Determine the (X, Y) coordinate at the center of the cell enclosing the given text.  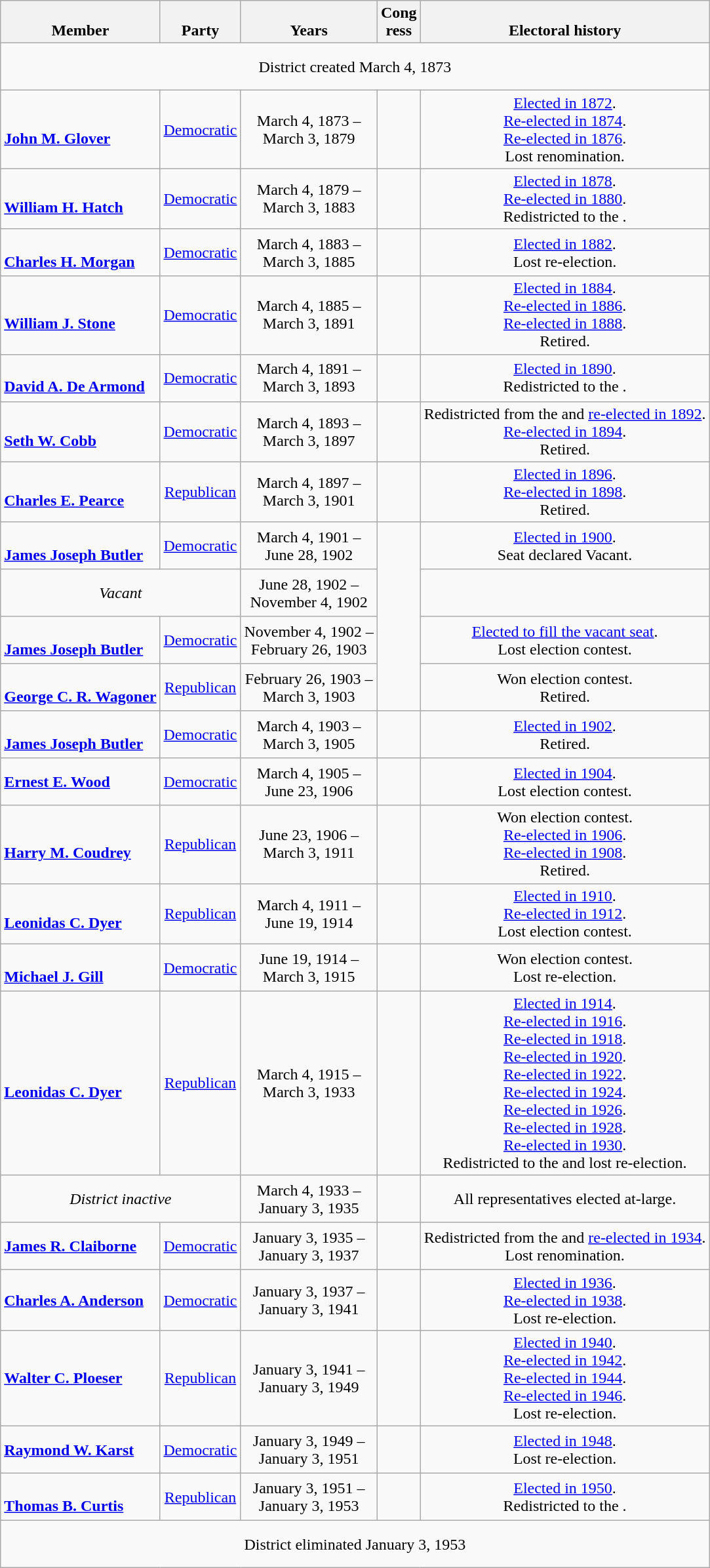
Elected in 1948.Lost re-election. (565, 1449)
Elected in 1900.Seat declared Vacant. (565, 546)
March 4, 1879 –March 3, 1883 (309, 199)
Elected to fill the vacant seat.Lost election contest. (565, 640)
Won election contest.Lost re-election. (565, 967)
Vacant (121, 593)
Elected in 1910.Re-elected in 1912.Lost election contest. (565, 914)
Redistricted from the and re-elected in 1934.Lost renomination. (565, 1246)
March 4, 1885 –March 3, 1891 (309, 315)
Electoral history (565, 22)
Charles H. Morgan (80, 252)
Years (309, 22)
Seth W. Cobb (80, 432)
Thomas B. Curtis (80, 1497)
District eliminated January 3, 1953 (355, 1544)
District inactive (121, 1199)
June 19, 1914 –March 3, 1915 (309, 967)
November 4, 1902 –February 26, 1903 (309, 640)
Elected in 1896.Re-elected in 1898.Retired. (565, 492)
Elected in 1890.Redistricted to the . (565, 378)
March 4, 1901 –June 28, 1902 (309, 546)
Michael J. Gill (80, 967)
Congress (399, 22)
Elected in 1902.Retired. (565, 734)
January 3, 1937 –January 3, 1941 (309, 1300)
June 23, 1906 –March 3, 1911 (309, 845)
Walter C. Ploeser (80, 1378)
William J. Stone (80, 315)
March 4, 1897 –March 3, 1901 (309, 492)
George C. R. Wagoner (80, 687)
March 4, 1893 –March 3, 1897 (309, 432)
March 4, 1933 –January 3, 1935 (309, 1199)
Ernest E. Wood (80, 782)
January 3, 1935 –January 3, 1937 (309, 1246)
January 3, 1941 –January 3, 1949 (309, 1378)
Elected in 1872.Re-elected in 1874.Re-elected in 1876.Lost renomination. (565, 130)
Won election contest.Re-elected in 1906.Re-elected in 1908.Retired. (565, 845)
Won election contest.Retired. (565, 687)
James R. Claiborne (80, 1246)
Charles E. Pearce (80, 492)
Party (201, 22)
Charles A. Anderson (80, 1300)
All representatives elected at-large. (565, 1199)
Redistricted from the and re-elected in 1892.Re-elected in 1894.Retired. (565, 432)
William H. Hatch (80, 199)
Elected in 1940.Re-elected in 1942.Re-elected in 1944.Re-elected in 1946.Lost re-election. (565, 1378)
March 4, 1873 –March 3, 1879 (309, 130)
Elected in 1882.Lost re-election. (565, 252)
District created March 4, 1873 (355, 67)
March 4, 1891 –March 3, 1893 (309, 378)
Elected in 1936.Re-elected in 1938.Lost re-election. (565, 1300)
June 28, 1902 –November 4, 1902 (309, 593)
March 4, 1903 –March 3, 1905 (309, 734)
February 26, 1903 –March 3, 1903 (309, 687)
Elected in 1904.Lost election contest. (565, 782)
March 4, 1883 –March 3, 1885 (309, 252)
Elected in 1878.Re-elected in 1880.Redistricted to the . (565, 199)
January 3, 1951 –January 3, 1953 (309, 1497)
Raymond W. Karst (80, 1449)
January 3, 1949 –January 3, 1951 (309, 1449)
Elected in 1884.Re-elected in 1886.Re-elected in 1888.Retired. (565, 315)
Member (80, 22)
Harry M. Coudrey (80, 845)
March 4, 1905 –June 23, 1906 (309, 782)
John M. Glover (80, 130)
March 4, 1915 –March 3, 1933 (309, 1083)
David A. De Armond (80, 378)
March 4, 1911 –June 19, 1914 (309, 914)
Elected in 1950.Redistricted to the . (565, 1497)
